Output the (X, Y) coordinate of the center of the cell containing the given text.  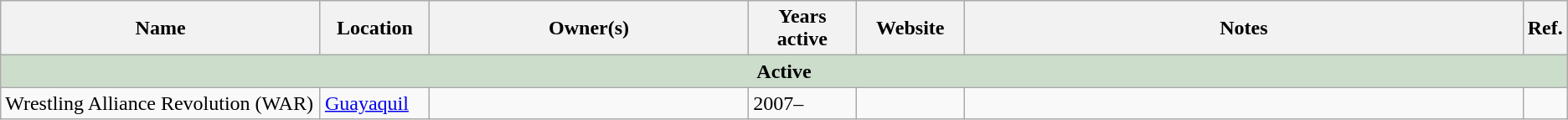
Owner(s) (588, 29)
Notes (1243, 29)
Years active (802, 29)
Website (910, 29)
Name (161, 29)
Guayaquil (374, 103)
2007– (802, 103)
Location (374, 29)
Ref. (1545, 29)
Active (784, 71)
Wrestling Alliance Revolution (WAR) (161, 103)
